Return (X, Y) of the center of cell containing provided text 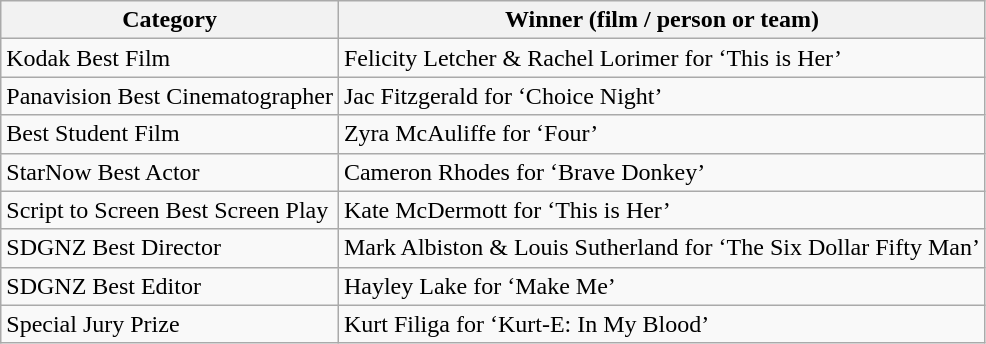
Jac Fitzgerald for ‘Choice Night’ (662, 96)
Mark Albiston & Louis Sutherland for ‘The Six Dollar Fifty Man’ (662, 248)
Kodak Best Film (170, 58)
SDGNZ Best Editor (170, 286)
Category (170, 20)
Kurt Filiga for ‘Kurt-E: In My Blood’ (662, 324)
Hayley Lake for ‘Make Me’ (662, 286)
Cameron Rhodes for ‘Brave Donkey’ (662, 172)
Script to Screen Best Screen Play (170, 210)
Winner (film / person or team) (662, 20)
Kate McDermott for ‘This is Her’ (662, 210)
Felicity Letcher & Rachel Lorimer for ‘This is Her’ (662, 58)
Panavision Best Cinematographer (170, 96)
Zyra McAuliffe for ‘Four’ (662, 134)
StarNow Best Actor (170, 172)
SDGNZ Best Director (170, 248)
Best Student Film (170, 134)
Special Jury Prize (170, 324)
